Locate the cell with the specified text and output its [X, Y] center coordinate. 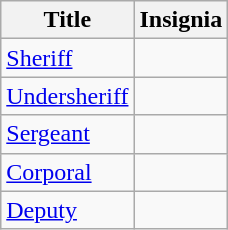
Deputy [68, 210]
Title [68, 20]
Sergeant [68, 134]
Sheriff [68, 58]
Insignia [181, 20]
Undersheriff [68, 96]
Corporal [68, 172]
